For the text-containing cell, return its midpoint in [x, y] coordinate format. 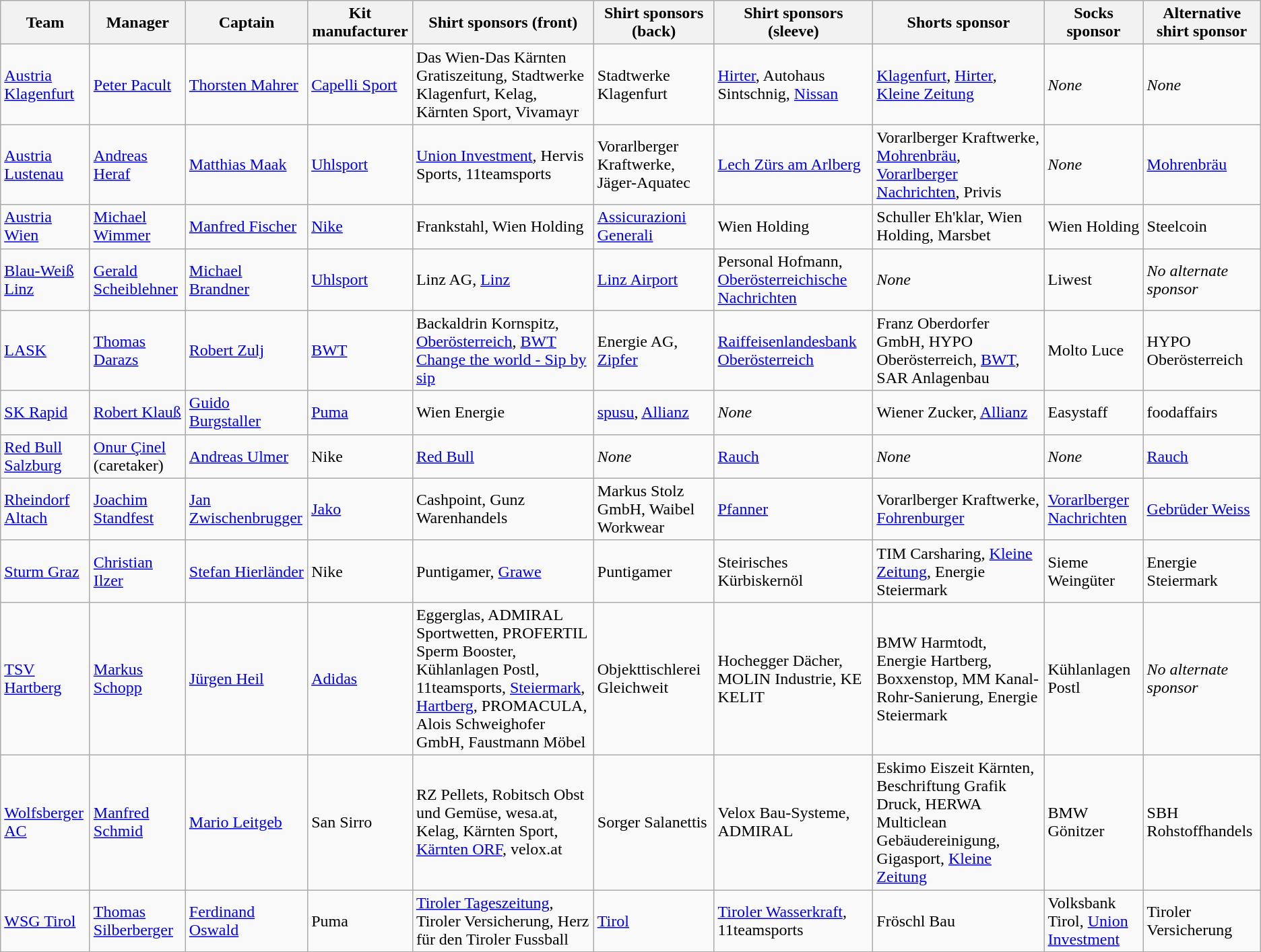
Joachim Standfest [137, 509]
San Sirro [360, 822]
Matthias Maak [247, 164]
Robert Zulj [247, 350]
Sturm Graz [46, 571]
Ferdinand Oswald [247, 921]
Andreas Ulmer [247, 456]
Socks sponsor [1094, 23]
Frankstahl, Wien Holding [503, 226]
Rheindorf Altach [46, 509]
Thomas Darazs [137, 350]
Steirisches Kürbiskernöl [794, 571]
Mario Leitgeb [247, 822]
Franz Oberdorfer GmbH, HYPO Oberösterreich, BWT, SAR Anlagenbau [959, 350]
Kühlanlagen Postl [1094, 679]
Austria Wien [46, 226]
Gebrüder Weiss [1202, 509]
Linz AG, Linz [503, 279]
SK Rapid [46, 412]
Adidas [360, 679]
Red Bull [503, 456]
Tiroler Tageszeitung, Tiroler Versicherung, Herz für den Tiroler Fussball [503, 921]
HYPO Oberösterreich [1202, 350]
Volksbank Tirol, Union Investment [1094, 921]
Das Wien-Das Kärnten Gratiszeitung, Stadtwerke Klagenfurt, Kelag, Kärnten Sport, Vivamayr [503, 85]
Hirter, Autohaus Sintschnig, Nissan [794, 85]
RZ Pellets, Robitsch Obst und Gemüse, wesa.at, Kelag, Kärnten Sport, Kärnten ORF, velox.at [503, 822]
Pfanner [794, 509]
Onur Çinel (caretaker) [137, 456]
Assicurazioni Generali [653, 226]
Sieme Weingüter [1094, 571]
Union Investment, Hervis Sports, 11teamsports [503, 164]
Shirt sponsors (back) [653, 23]
Schuller Eh'klar, Wien Holding, Marsbet [959, 226]
Cashpoint, Gunz Warenhandels [503, 509]
Puntigamer [653, 571]
WSG Tirol [46, 921]
Shirt sponsors (front) [503, 23]
Manfred Fischer [247, 226]
Jan Zwischenbrugger [247, 509]
Velox Bau-Systeme, ADMIRAL [794, 822]
Tiroler Wasserkraft, 11teamsports [794, 921]
Vorarlberger Kraftwerke, Jäger-Aquatec [653, 164]
Puntigamer, Grawe [503, 571]
BMW Harmtodt, Energie Hartberg, Boxxenstop, MM Kanal-Rohr-Sanierung, Energie Steiermark [959, 679]
Manager [137, 23]
Vorarlberger Kraftwerke, Fohrenburger [959, 509]
LASK [46, 350]
BMW Gönitzer [1094, 822]
Fröschl Bau [959, 921]
Peter Pacult [137, 85]
Steelcoin [1202, 226]
SBH Rohstoffhandels [1202, 822]
Manfred Schmid [137, 822]
Liwest [1094, 279]
Blau-Weiß Linz [46, 279]
Markus Schopp [137, 679]
Austria Lustenau [46, 164]
TIM Carsharing, Kleine Zeitung, Energie Steiermark [959, 571]
Backaldrin Kornspitz, Oberösterreich, BWT Change the world - Sip by sip [503, 350]
Capelli Sport [360, 85]
Michael Brandner [247, 279]
Personal Hofmann, Oberösterreichische Nachrichten [794, 279]
Jako [360, 509]
Tirol [653, 921]
Easystaff [1094, 412]
Hochegger Dächer, MOLIN Industrie, KE KELIT [794, 679]
Stefan Hierländer [247, 571]
Christian Ilzer [137, 571]
Lech Zürs am Arlberg [794, 164]
Klagenfurt, Hirter, Kleine Zeitung [959, 85]
spusu, Allianz [653, 412]
Wien Energie [503, 412]
Energie AG, Zipfer [653, 350]
Wolfsberger AC [46, 822]
Eskimo Eiszeit Kärnten, Beschriftung Grafik Druck, HERWA Multiclean Gebäudereinigung, Gigasport, Kleine Zeitung [959, 822]
Vorarlberger Nachrichten [1094, 509]
Thomas Silberberger [137, 921]
Shorts sponsor [959, 23]
Kit manufacturer [360, 23]
Vorarlberger Kraftwerke, Mohrenbräu, Vorarlberger Nachrichten, Privis [959, 164]
Markus Stolz GmbH, Waibel Workwear [653, 509]
Guido Burgstaller [247, 412]
Captain [247, 23]
BWT [360, 350]
TSV Hartberg [46, 679]
Objekttischlerei Gleichweit [653, 679]
Thorsten Mahrer [247, 85]
Red Bull Salzburg [46, 456]
Tiroler Versicherung [1202, 921]
Andreas Heraf [137, 164]
Raiffeisenlandesbank Oberösterreich [794, 350]
Sorger Salanettis [653, 822]
Shirt sponsors (sleeve) [794, 23]
Michael Wimmer [137, 226]
Alternative shirt sponsor [1202, 23]
Austria Klagenfurt [46, 85]
Wiener Zucker, Allianz [959, 412]
Team [46, 23]
foodaffairs [1202, 412]
Stadtwerke Klagenfurt [653, 85]
Gerald Scheiblehner [137, 279]
Mohrenbräu [1202, 164]
Robert Klauß [137, 412]
Molto Luce [1094, 350]
Linz Airport [653, 279]
Energie Steiermark [1202, 571]
Jürgen Heil [247, 679]
